Return (X, Y) of the center of cell containing provided text 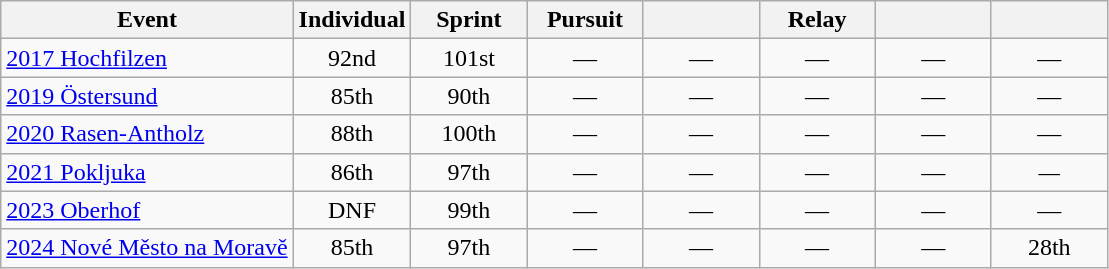
Sprint (469, 20)
99th (469, 210)
2021 Pokljuka (147, 172)
DNF (352, 210)
2023 Oberhof (147, 210)
2019 Östersund (147, 96)
101st (469, 58)
Pursuit (585, 20)
92nd (352, 58)
Individual (352, 20)
90th (469, 96)
100th (469, 134)
86th (352, 172)
2020 Rasen-Antholz (147, 134)
Relay (817, 20)
Event (147, 20)
88th (352, 134)
2017 Hochfilzen (147, 58)
28th (1049, 248)
2024 Nové Město na Moravě (147, 248)
